Return [x, y] of the center of cell containing provided text 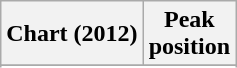
Chart (2012) [72, 34]
Peakposition [189, 34]
